Search for the cell housing the specified text and yield its [x, y] center coordinate. 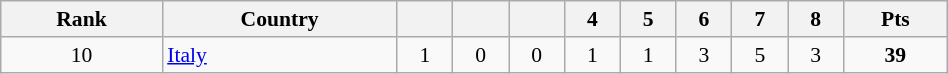
39 [895, 55]
Italy [280, 55]
4 [592, 19]
Rank [82, 19]
Pts [895, 19]
6 [704, 19]
8 [816, 19]
7 [760, 19]
10 [82, 55]
Country [280, 19]
